Search for the cell housing the specified text and yield its (x, y) center coordinate. 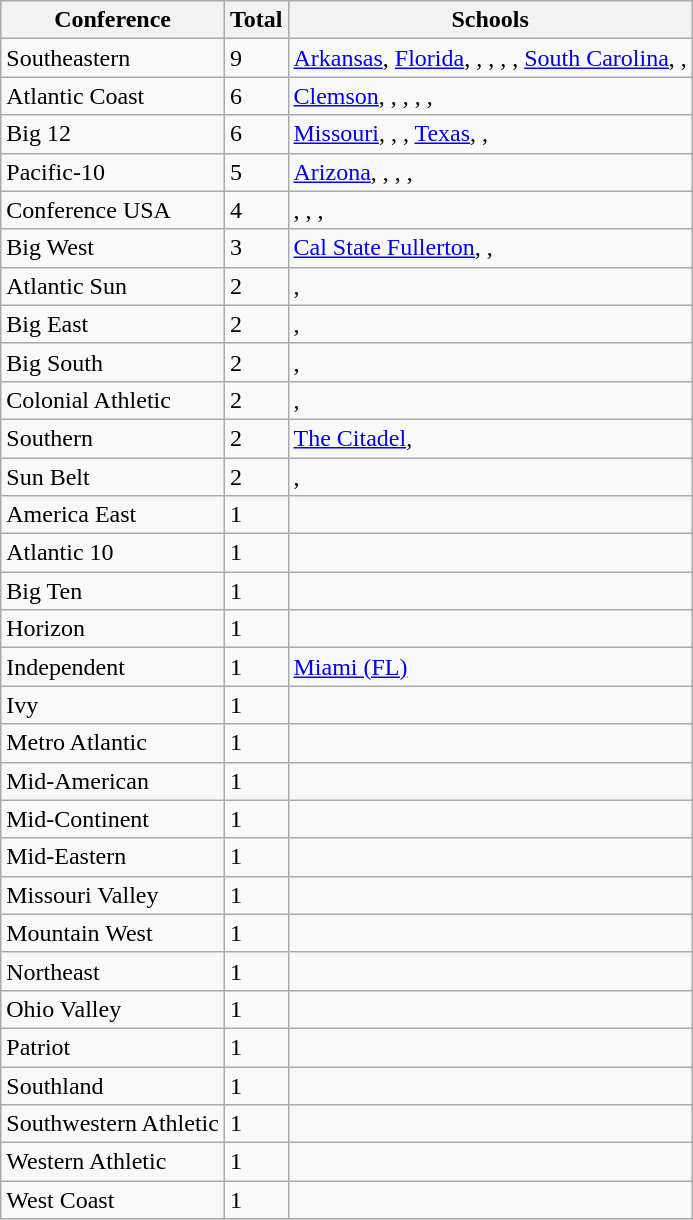
Atlantic 10 (113, 553)
Miami (FL) (490, 667)
Big East (113, 324)
Atlantic Sun (113, 286)
Southeastern (113, 58)
The Citadel, (490, 438)
Southern (113, 438)
Clemson, , , , , (490, 96)
Colonial Athletic (113, 400)
Independent (113, 667)
9 (256, 58)
Big West (113, 248)
Mountain West (113, 933)
3 (256, 248)
Ohio Valley (113, 1009)
Western Athletic (113, 1162)
, , , (490, 210)
Atlantic Coast (113, 96)
Mid-Continent (113, 819)
Schools (490, 20)
4 (256, 210)
Arkansas, Florida, , , , , South Carolina, , (490, 58)
Missouri, , , Texas, , (490, 134)
Conference USA (113, 210)
Southwestern Athletic (113, 1124)
Conference (113, 20)
Big Ten (113, 591)
Mid-American (113, 781)
Horizon (113, 629)
Metro Atlantic (113, 743)
West Coast (113, 1200)
5 (256, 172)
Big 12 (113, 134)
Patriot (113, 1047)
Big South (113, 362)
Mid-Eastern (113, 857)
America East (113, 515)
Pacific-10 (113, 172)
Northeast (113, 971)
Cal State Fullerton, , (490, 248)
Ivy (113, 705)
Sun Belt (113, 477)
Missouri Valley (113, 895)
Arizona, , , , (490, 172)
Total (256, 20)
Southland (113, 1085)
